Extract the [x, y] coordinate from the center of the cell holding the provided text.  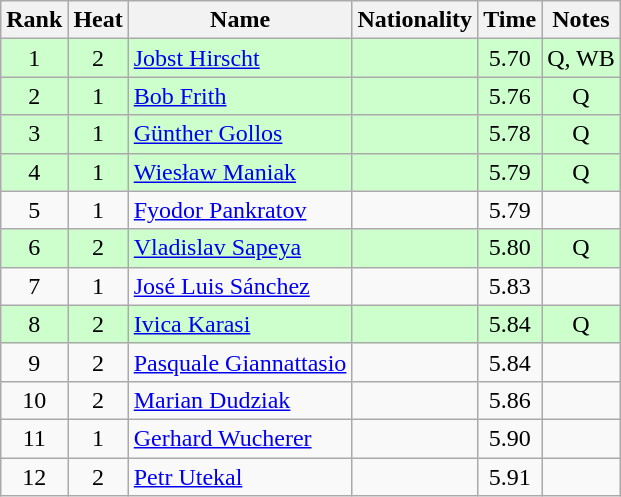
Günther Gollos [240, 134]
10 [34, 400]
Fyodor Pankratov [240, 210]
7 [34, 286]
3 [34, 134]
Petr Utekal [240, 477]
8 [34, 324]
Wiesław Maniak [240, 172]
Heat [98, 20]
José Luis Sánchez [240, 286]
Jobst Hirscht [240, 58]
12 [34, 477]
Name [240, 20]
Vladislav Sapeya [240, 248]
Gerhard Wucherer [240, 438]
5.83 [510, 286]
6 [34, 248]
5 [34, 210]
5.91 [510, 477]
11 [34, 438]
Pasquale Giannattasio [240, 362]
Bob Frith [240, 96]
5.90 [510, 438]
9 [34, 362]
5.70 [510, 58]
Q, WB [582, 58]
4 [34, 172]
Rank [34, 20]
5.76 [510, 96]
Time [510, 20]
Nationality [415, 20]
Ivica Karasi [240, 324]
5.78 [510, 134]
Marian Dudziak [240, 400]
Notes [582, 20]
5.80 [510, 248]
5.86 [510, 400]
